Locate the cell with the specified text and output its [x, y] center coordinate. 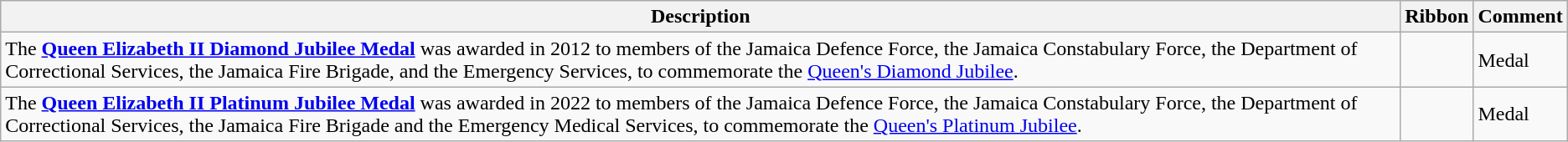
Description [700, 17]
Comment [1520, 17]
Ribbon [1437, 17]
